Extract the [x, y] coordinate from the center of the cell holding the provided text.  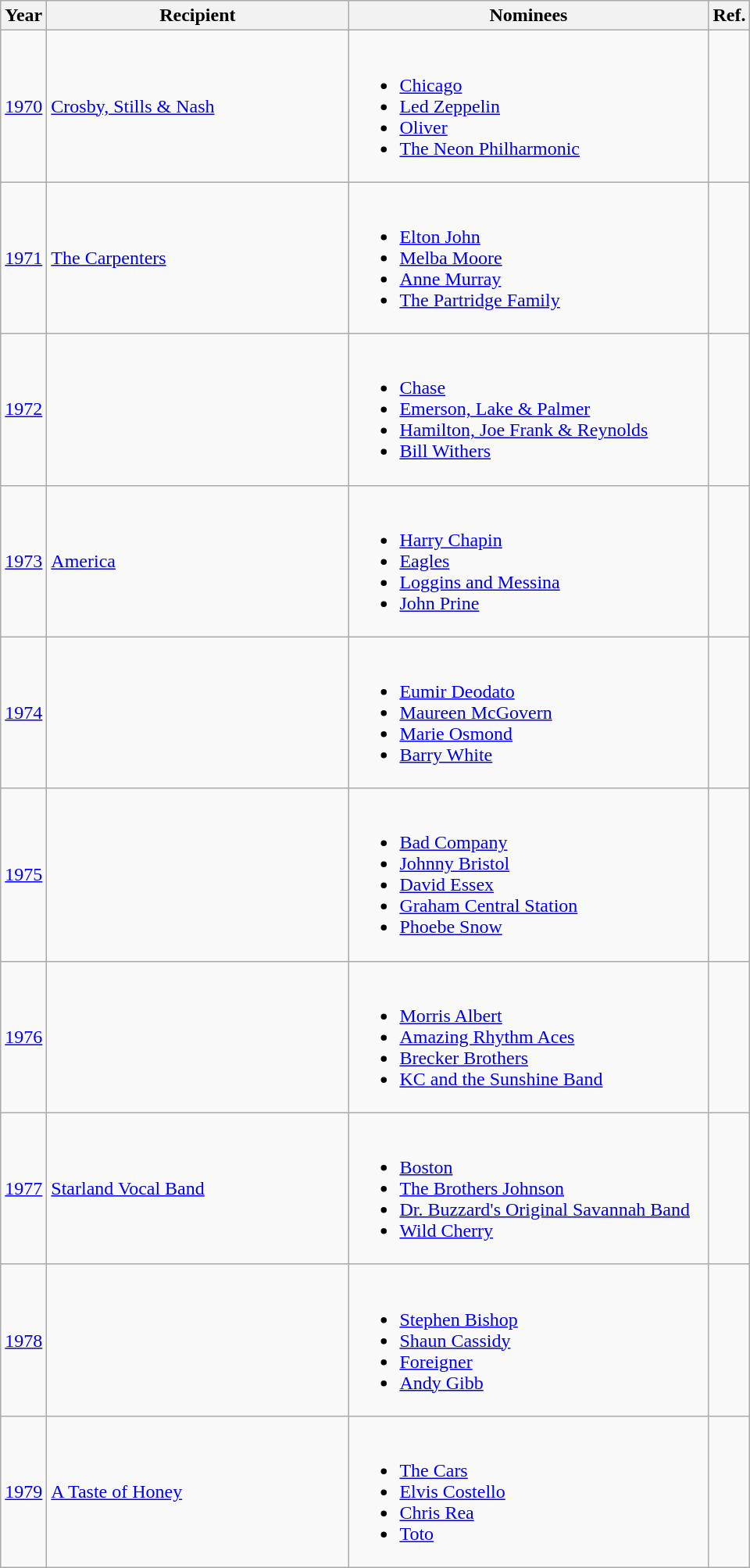
1975 [23, 875]
Nominees [528, 16]
Starland Vocal Band [198, 1188]
Morris AlbertAmazing Rhythm AcesBrecker BrothersKC and the Sunshine Band [528, 1037]
1972 [23, 409]
Ref. [730, 16]
Stephen BishopShaun CassidyForeignerAndy Gibb [528, 1340]
The CarsElvis CostelloChris ReaToto [528, 1491]
1977 [23, 1188]
Eumir DeodatoMaureen McGovernMarie OsmondBarry White [528, 713]
1978 [23, 1340]
Bad CompanyJohnny BristolDavid EssexGraham Central StationPhoebe Snow [528, 875]
1971 [23, 258]
Crosby, Stills & Nash [198, 106]
1979 [23, 1491]
America [198, 561]
Year [23, 16]
ChicagoLed ZeppelinOliverThe Neon Philharmonic [528, 106]
Recipient [198, 16]
A Taste of Honey [198, 1491]
Harry ChapinEaglesLoggins and MessinaJohn Prine [528, 561]
The Carpenters [198, 258]
1970 [23, 106]
1973 [23, 561]
1974 [23, 713]
BostonThe Brothers JohnsonDr. Buzzard's Original Savannah BandWild Cherry [528, 1188]
Elton JohnMelba MooreAnne MurrayThe Partridge Family [528, 258]
1976 [23, 1037]
ChaseEmerson, Lake & PalmerHamilton, Joe Frank & ReynoldsBill Withers [528, 409]
